Return the [X, Y] coordinate for the center point of the cell that contains the specified text.  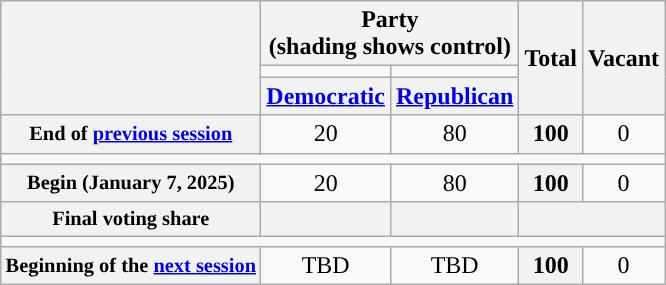
Democratic [326, 96]
Final voting share [131, 219]
Total [551, 58]
Republican [454, 96]
End of previous session [131, 134]
Beginning of the next session [131, 266]
Vacant [623, 58]
Begin (January 7, 2025) [131, 183]
Party(shading shows control) [390, 34]
